Identify which cell holds the provided text, then report its (x, y) central coordinate. 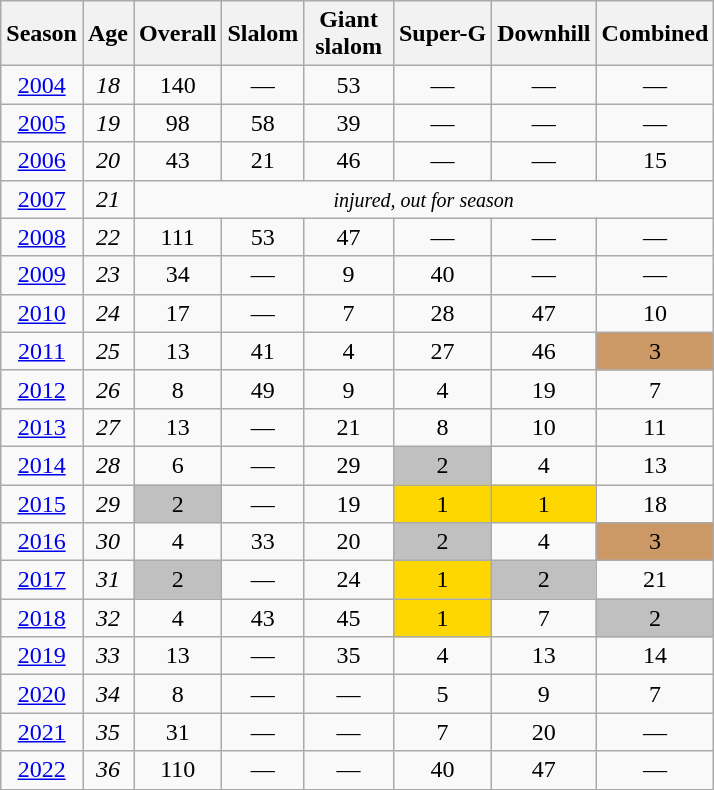
41 (263, 351)
14 (655, 656)
2014 (42, 465)
45 (349, 618)
2016 (42, 542)
2017 (42, 580)
25 (108, 351)
Downhill (544, 34)
2022 (42, 770)
2009 (42, 275)
2010 (42, 313)
2018 (42, 618)
2007 (42, 199)
Overall (178, 34)
5 (442, 694)
Slalom (263, 34)
2012 (42, 389)
2015 (42, 503)
39 (349, 123)
2005 (42, 123)
Season (42, 34)
Giant slalom (349, 34)
17 (178, 313)
2019 (42, 656)
22 (108, 237)
2020 (42, 694)
Super-G (442, 34)
injured, out for season (424, 199)
6 (178, 465)
2008 (42, 237)
140 (178, 85)
2006 (42, 161)
36 (108, 770)
49 (263, 389)
58 (263, 123)
Combined (655, 34)
110 (178, 770)
2004 (42, 85)
2011 (42, 351)
98 (178, 123)
11 (655, 427)
23 (108, 275)
30 (108, 542)
2021 (42, 732)
111 (178, 237)
26 (108, 389)
Age (108, 34)
15 (655, 161)
2013 (42, 427)
32 (108, 618)
